Pinpoint the cell where the given text exists, returning its (x, y) midpoint coordinate. 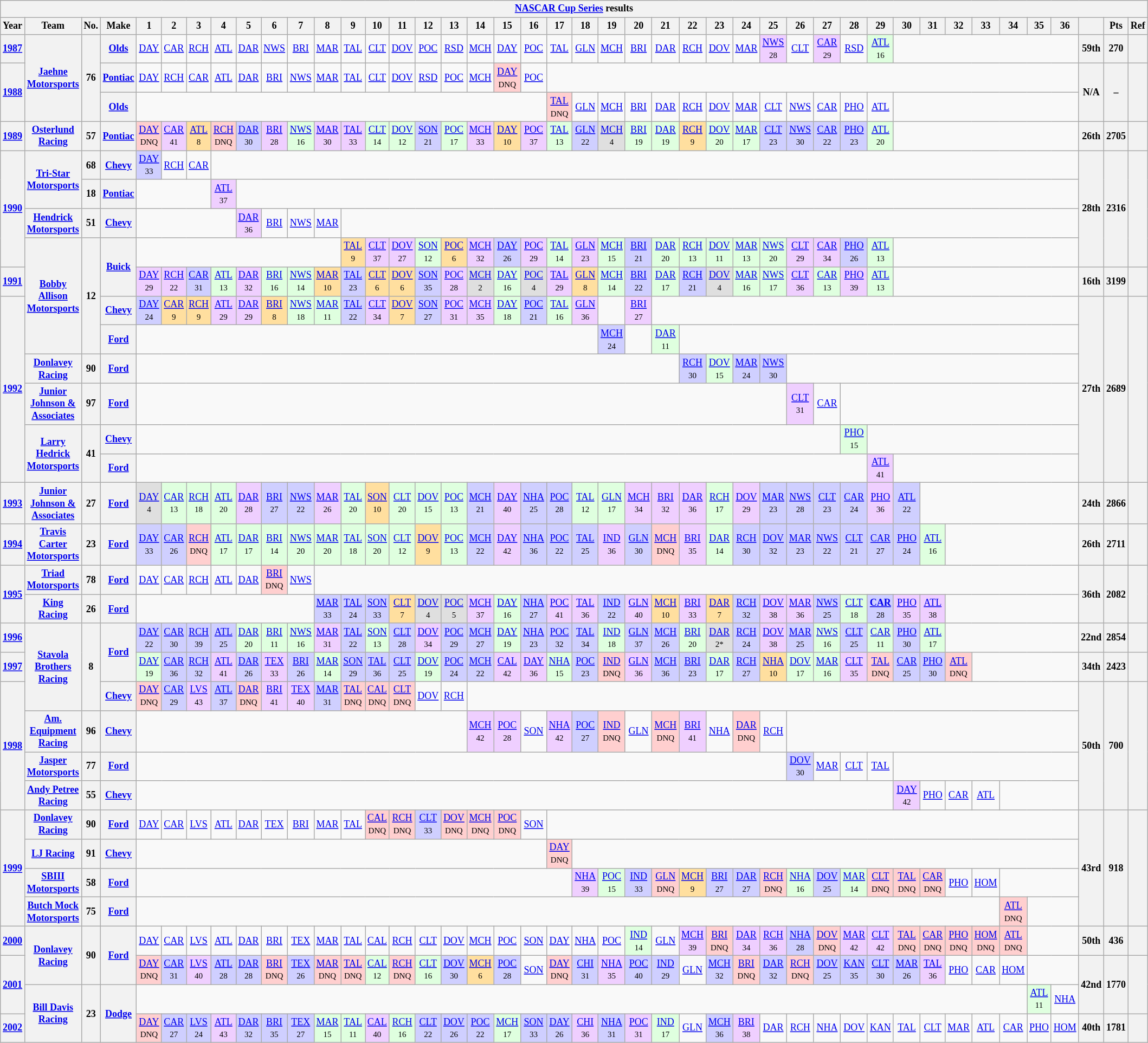
1 (149, 26)
TAL13 (559, 136)
IND14 (639, 941)
PHO36 (880, 503)
KAN (880, 1028)
TAL20 (353, 503)
BRI20 (693, 638)
TAL14 (559, 252)
DAR30 (248, 136)
Hendrick Motorsports (53, 223)
TEX26 (300, 970)
POC37 (534, 136)
BRI19 (639, 136)
GLN17 (612, 503)
SON12 (428, 252)
MCH4 (612, 136)
MCH21 (480, 503)
Travis Carter Motorsports (53, 545)
SBIII Motorsports (53, 883)
TEX27 (300, 1028)
11 (402, 26)
CLT36 (800, 281)
SON27 (428, 310)
NHA23 (534, 638)
DAY40 (507, 503)
ATL28 (223, 970)
76 (91, 78)
MCH14 (612, 281)
MCH24 (612, 340)
BRI26 (300, 667)
CAL40 (377, 1028)
IND18 (612, 638)
CHI31 (585, 970)
MARDNQ (327, 970)
NWS14 (300, 281)
DOV29 (746, 503)
NHA28 (800, 941)
19 (612, 26)
1992 (13, 389)
MAR33 (327, 609)
22 (693, 26)
GLN37 (639, 638)
16 (534, 26)
43rd (1092, 868)
TEX33 (274, 667)
CAR30 (174, 638)
LVS43 (199, 696)
7 (300, 26)
BRI21 (639, 252)
NHA31 (612, 1028)
DAY22 (149, 638)
DAR26 (248, 667)
1781 (1117, 1028)
75 (91, 912)
2000 (13, 941)
TAL18 (353, 545)
CLT7 (402, 609)
MCH27 (480, 638)
34th (1092, 667)
34 (1014, 26)
POC4 (534, 281)
32 (959, 26)
2705 (1117, 136)
1991 (13, 281)
DAY29 (149, 281)
Buick (118, 267)
16th (1092, 281)
20 (639, 26)
MCH35 (480, 310)
DOV11 (719, 252)
9 (353, 26)
MAR15 (327, 1028)
CLT42 (880, 941)
GLN8 (585, 281)
CAR22 (827, 136)
BRI38 (746, 1028)
PHO24 (907, 545)
1990 (13, 209)
1987 (13, 49)
ATL22 (907, 503)
MCH17 (507, 1028)
ATL25 (223, 638)
TAL29 (559, 281)
270 (1117, 49)
Bobby Allison Motorsports (53, 296)
1770 (1117, 984)
CLT20 (402, 503)
IND33 (639, 883)
3 (199, 26)
BRI23 (693, 667)
GLN30 (639, 545)
ATL38 (933, 609)
DAY36 (534, 667)
RCH21 (693, 281)
68 (91, 165)
MAR13 (746, 252)
36th (1092, 594)
TAL24 (353, 609)
36 (1065, 26)
96 (91, 731)
97 (91, 404)
DOV9 (428, 545)
1993 (13, 503)
51 (91, 223)
GLNDNQ (666, 883)
DAR29 (248, 310)
MCH10 (666, 609)
Stavola Brothers Racing (53, 666)
MAR42 (854, 941)
POC17 (454, 136)
24 (746, 26)
Make (118, 26)
RCH27 (746, 667)
CAR26 (174, 545)
CLT14 (377, 136)
6 (274, 26)
PHO39 (854, 281)
27th (1092, 389)
LJ Racing (53, 854)
Triad Motorsports (53, 580)
BRI14 (274, 545)
17 (559, 26)
NHA42 (559, 731)
CLT29 (800, 252)
CLT18 (854, 609)
MCH2 (480, 281)
1994 (13, 545)
SON29 (353, 667)
Bill Davis Racing (53, 1013)
DOV7 (402, 310)
CLT31 (800, 404)
PHODNQ (959, 941)
BRI16 (274, 281)
CAR24 (854, 503)
DAR27 (746, 883)
2854 (1117, 638)
40th (1092, 1028)
CLT35 (854, 667)
TAL23 (353, 281)
DOV27 (402, 252)
TAL25 (585, 545)
DAY18 (507, 310)
28 (854, 26)
NWS25 (827, 609)
BRI28 (274, 136)
30 (907, 26)
CLT16 (428, 970)
78 (91, 580)
CLT21 (854, 545)
2082 (1117, 594)
HOMDNQ (985, 941)
1996 (13, 638)
RCH17 (719, 503)
CAL12 (377, 970)
DOV6 (402, 281)
MCH42 (480, 731)
2866 (1117, 503)
CAR34 (827, 252)
35 (1040, 26)
29 (880, 26)
BRI11 (274, 638)
PHO35 (907, 609)
21 (666, 26)
DOV19 (428, 667)
15 (507, 26)
TAL16 (559, 310)
TAL11 (353, 1028)
2316 (1117, 209)
DAR14 (719, 545)
MAR20 (327, 545)
Larry Hedrick Motorsports (53, 453)
CLT12 (402, 545)
1997 (13, 667)
1999 (13, 868)
MCH9 (693, 883)
3199 (1117, 281)
CLT37 (377, 252)
CAR25 (907, 667)
25 (773, 26)
POC40 (639, 970)
MAR10 (327, 281)
700 (1117, 746)
Butch Mock Motorsports (53, 912)
ATL43 (223, 1028)
Osterlund Racing (53, 136)
42nd (1092, 984)
DAY4 (149, 503)
Dodge (118, 1013)
PHO26 (854, 252)
MAR17 (746, 136)
TAL9 (353, 252)
GLN23 (585, 252)
DOV12 (402, 136)
POC24 (454, 667)
POC21 (534, 310)
NHA15 (559, 667)
– (1117, 92)
DOV34 (428, 638)
NWS18 (300, 310)
POC32 (559, 638)
CAR41 (174, 136)
NHA39 (585, 883)
SON10 (377, 503)
NHA27 (534, 609)
MCH33 (480, 136)
IND36 (612, 545)
CAR9 (174, 310)
LVS24 (199, 1028)
33 (985, 26)
NASCAR Cup Series results (574, 9)
POC6 (454, 252)
RCH13 (693, 252)
MCH26 (666, 638)
59th (1092, 49)
SON21 (428, 136)
2689 (1117, 389)
13 (454, 26)
SON13 (377, 638)
24th (1092, 503)
Jasper Motorsports (53, 767)
57 (91, 136)
MAR11 (327, 310)
RCH16 (402, 1028)
Year (13, 26)
IND29 (666, 970)
4 (223, 26)
RCH18 (199, 503)
DAY10 (507, 136)
DAY24 (149, 310)
POCDNQ (507, 825)
CAR11 (880, 638)
MCH6 (480, 970)
DOV20 (719, 136)
BRI22 (639, 281)
NHA10 (773, 667)
5 (248, 26)
MCH37 (480, 609)
IND22 (612, 609)
28th (1092, 209)
CLT30 (880, 970)
BRI8 (274, 310)
10 (377, 26)
BRI33 (693, 609)
Andy Petree Racing (53, 795)
91 (91, 854)
2711 (1117, 545)
PHO23 (854, 136)
DOV26 (454, 1028)
DAR19 (666, 136)
918 (1117, 868)
POC23 (585, 667)
DAR34 (746, 941)
55 (91, 795)
GLN22 (585, 136)
31 (933, 26)
22nd (1092, 638)
LVS40 (199, 970)
MAR36 (800, 609)
MCH39 (693, 941)
POC5 (454, 609)
CHI36 (585, 1028)
DAR11 (666, 340)
2001 (13, 984)
CLT6 (377, 281)
TAL34 (585, 638)
DAR7 (719, 609)
CAL42 (507, 667)
RCH36 (773, 941)
436 (1117, 941)
TAL12 (585, 503)
ATL11 (1040, 999)
No. (91, 26)
MAR24 (746, 368)
CAL (377, 941)
SON35 (428, 281)
NHA25 (534, 503)
Jaehne Motorsports (53, 78)
CAR36 (174, 667)
RCH24 (746, 638)
Tri-Star Motorsports (53, 180)
CLT22 (428, 1028)
Pts (1117, 26)
NWS17 (773, 281)
MAR25 (800, 638)
IND17 (666, 1028)
NHA35 (612, 970)
ATL29 (223, 310)
2 (174, 26)
ATL8 (199, 136)
RCH39 (199, 638)
DAR2* (719, 638)
DOV32 (773, 545)
RCH22 (174, 281)
DOV17 (800, 667)
58 (91, 883)
1989 (13, 136)
2423 (1117, 667)
N/A (1092, 92)
CLT28 (402, 638)
Am. Equipment Racing (53, 731)
Ref (1138, 26)
CAR28 (880, 609)
BRI32 (666, 503)
POC15 (612, 883)
1998 (13, 746)
KAN35 (854, 970)
CLT34 (377, 310)
TAL33 (353, 136)
PHO15 (854, 439)
TEX40 (300, 696)
POC41 (559, 609)
King Racing (53, 609)
1995 (13, 594)
MCH34 (639, 503)
MCH15 (612, 252)
CLT33 (428, 825)
Team (53, 26)
77 (91, 767)
MAR30 (327, 136)
41 (91, 453)
14 (480, 26)
GLN40 (639, 609)
NHA16 (800, 883)
1988 (13, 92)
POC27 (585, 731)
NHA36 (534, 545)
2002 (13, 1028)
SON20 (377, 545)
